Pinpoint the cell where the given text exists, returning its [X, Y] midpoint coordinate. 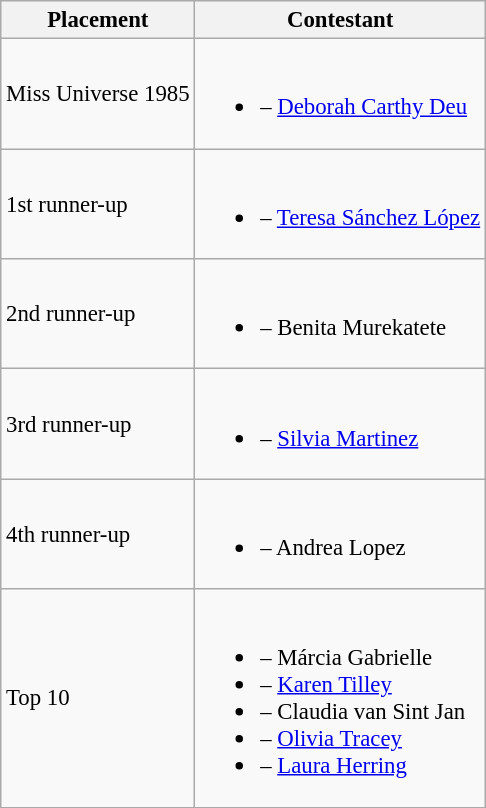
3rd runner-up [98, 424]
Placement [98, 20]
– Silvia Martinez [340, 424]
Contestant [340, 20]
Miss Universe 1985 [98, 94]
– Teresa Sánchez López [340, 204]
– Deborah Carthy Deu [340, 94]
– Márcia Gabrielle – Karen Tilley – Claudia van Sint Jan – Olivia Tracey – Laura Herring [340, 698]
1st runner-up [98, 204]
– Andrea Lopez [340, 534]
Top 10 [98, 698]
– Benita Murekatete [340, 314]
2nd runner-up [98, 314]
4th runner-up [98, 534]
